Pinpoint the cell where the given text exists, returning its (x, y) midpoint coordinate. 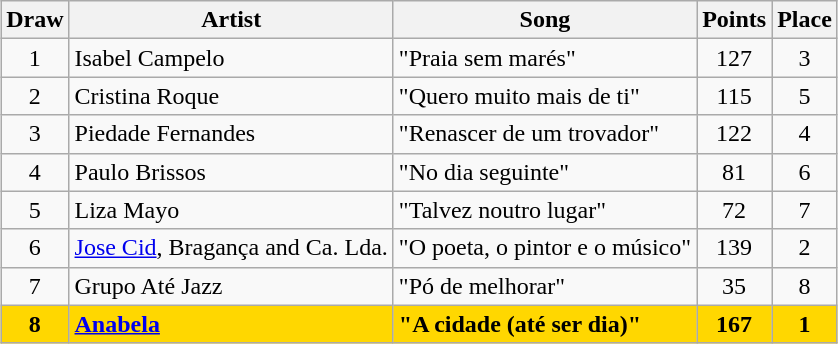
Place (805, 20)
Draw (35, 20)
Song (544, 20)
Grupo Até Jazz (231, 286)
Isabel Campelo (231, 58)
Artist (231, 20)
Jose Cid, Bragança and Ca. Lda. (231, 248)
Anabela (231, 324)
Points (734, 20)
"A cidade (até ser dia)" (544, 324)
167 (734, 324)
"Renascer de um trovador" (544, 134)
115 (734, 96)
Piedade Fernandes (231, 134)
Cristina Roque (231, 96)
35 (734, 286)
139 (734, 248)
81 (734, 172)
"Talvez noutro lugar" (544, 210)
"Pó de melhorar" (544, 286)
"O poeta, o pintor e o músico" (544, 248)
72 (734, 210)
127 (734, 58)
"No dia seguinte" (544, 172)
Liza Mayo (231, 210)
"Quero muito mais de ti" (544, 96)
122 (734, 134)
"Praia sem marés" (544, 58)
Paulo Brissos (231, 172)
